Extract the [x, y] coordinate from the center of the cell holding the provided text.  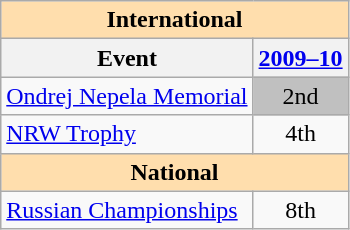
4th [300, 134]
Russian Championships [127, 210]
2nd [300, 96]
NRW Trophy [127, 134]
National [174, 172]
8th [300, 210]
International [174, 20]
Event [127, 58]
2009–10 [300, 58]
Ondrej Nepela Memorial [127, 96]
